Output the [X, Y] coordinate of the center of the cell containing the given text.  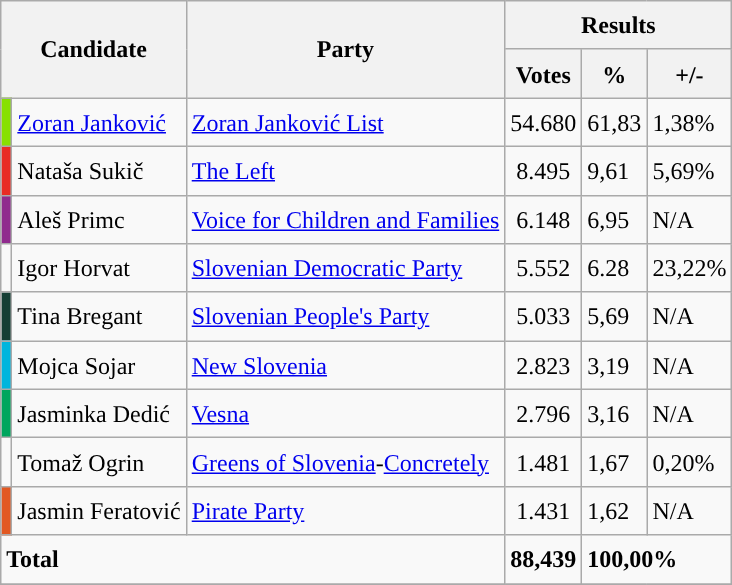
Party [346, 50]
3,16 [614, 414]
Results [618, 26]
5.552 [544, 268]
5,69% [690, 170]
Mojca Sojar [99, 366]
61,83 [614, 122]
0,20% [690, 462]
Pirate Party [346, 510]
1.431 [544, 510]
2.796 [544, 414]
1.481 [544, 462]
New Slovenia [346, 366]
Greens of Slovenia-Concretely [346, 462]
Tomaž Ogrin [99, 462]
Total [253, 560]
Jasminka Dedić [99, 414]
54.680 [544, 122]
Aleš Primc [99, 220]
Slovenian Democratic Party [346, 268]
1,38% [690, 122]
Jasmin Feratović [99, 510]
2.823 [544, 366]
5.033 [544, 316]
8.495 [544, 170]
Candidate [94, 50]
23,22% [690, 268]
Tina Bregant [99, 316]
Vesna [346, 414]
6.148 [544, 220]
3,19 [614, 366]
Zoran Janković List [346, 122]
% [614, 74]
6.28 [614, 268]
9,61 [614, 170]
Igor Horvat [99, 268]
Nataša Sukič [99, 170]
The Left [346, 170]
88,439 [544, 560]
1,62 [614, 510]
5,69 [614, 316]
6,95 [614, 220]
+/- [690, 74]
1,67 [614, 462]
Zoran Janković [99, 122]
Voice for Children and Families [346, 220]
Votes [544, 74]
Slovenian People's Party [346, 316]
100,00% [657, 560]
